Find where the given text appears and provide that cell's center as [X, Y] coordinate. 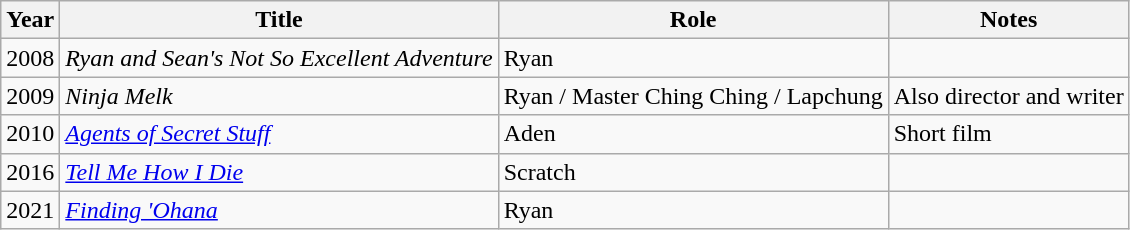
2016 [30, 172]
Tell Me How I Die [279, 172]
Year [30, 20]
Agents of Secret Stuff [279, 134]
Short film [1008, 134]
Aden [693, 134]
Role [693, 20]
Scratch [693, 172]
Ryan / Master Ching Ching / Lapchung [693, 96]
2010 [30, 134]
2021 [30, 210]
Ninja Melk [279, 96]
2009 [30, 96]
2008 [30, 58]
Ryan and Sean's Not So Excellent Adventure [279, 58]
Notes [1008, 20]
Also director and writer [1008, 96]
Title [279, 20]
Finding 'Ohana [279, 210]
